Detect which cell encompasses the target text, then output its [x, y] center coordinate. 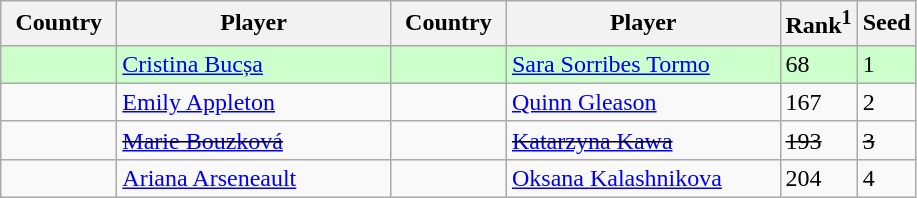
3 [886, 140]
2 [886, 102]
204 [818, 178]
Seed [886, 24]
Rank1 [818, 24]
Quinn Gleason [643, 102]
Katarzyna Kawa [643, 140]
167 [818, 102]
Marie Bouzková [254, 140]
193 [818, 140]
Emily Appleton [254, 102]
Ariana Arseneault [254, 178]
Cristina Bucșa [254, 64]
1 [886, 64]
4 [886, 178]
Sara Sorribes Tormo [643, 64]
Oksana Kalashnikova [643, 178]
68 [818, 64]
